Pinpoint the cell where the given text exists, returning its (X, Y) midpoint coordinate. 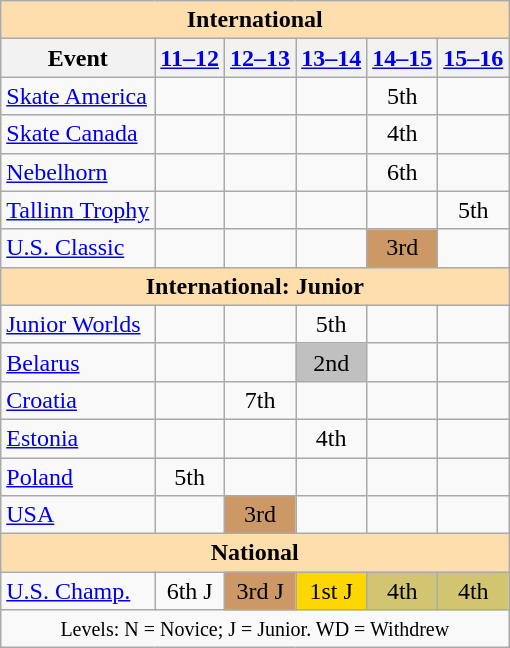
Junior Worlds (78, 324)
International (255, 20)
7th (260, 400)
15–16 (474, 58)
USA (78, 515)
3rd J (260, 591)
Poland (78, 477)
6th (402, 172)
Skate America (78, 96)
U.S. Champ. (78, 591)
Nebelhorn (78, 172)
11–12 (190, 58)
Tallinn Trophy (78, 210)
Belarus (78, 362)
Estonia (78, 438)
U.S. Classic (78, 248)
2nd (332, 362)
International: Junior (255, 286)
14–15 (402, 58)
1st J (332, 591)
Skate Canada (78, 134)
13–14 (332, 58)
Croatia (78, 400)
Event (78, 58)
Levels: N = Novice; J = Junior. WD = Withdrew (255, 629)
12–13 (260, 58)
6th J (190, 591)
National (255, 553)
